Capture the cell that displays the provided text and extract its [X, Y] central coordinate. 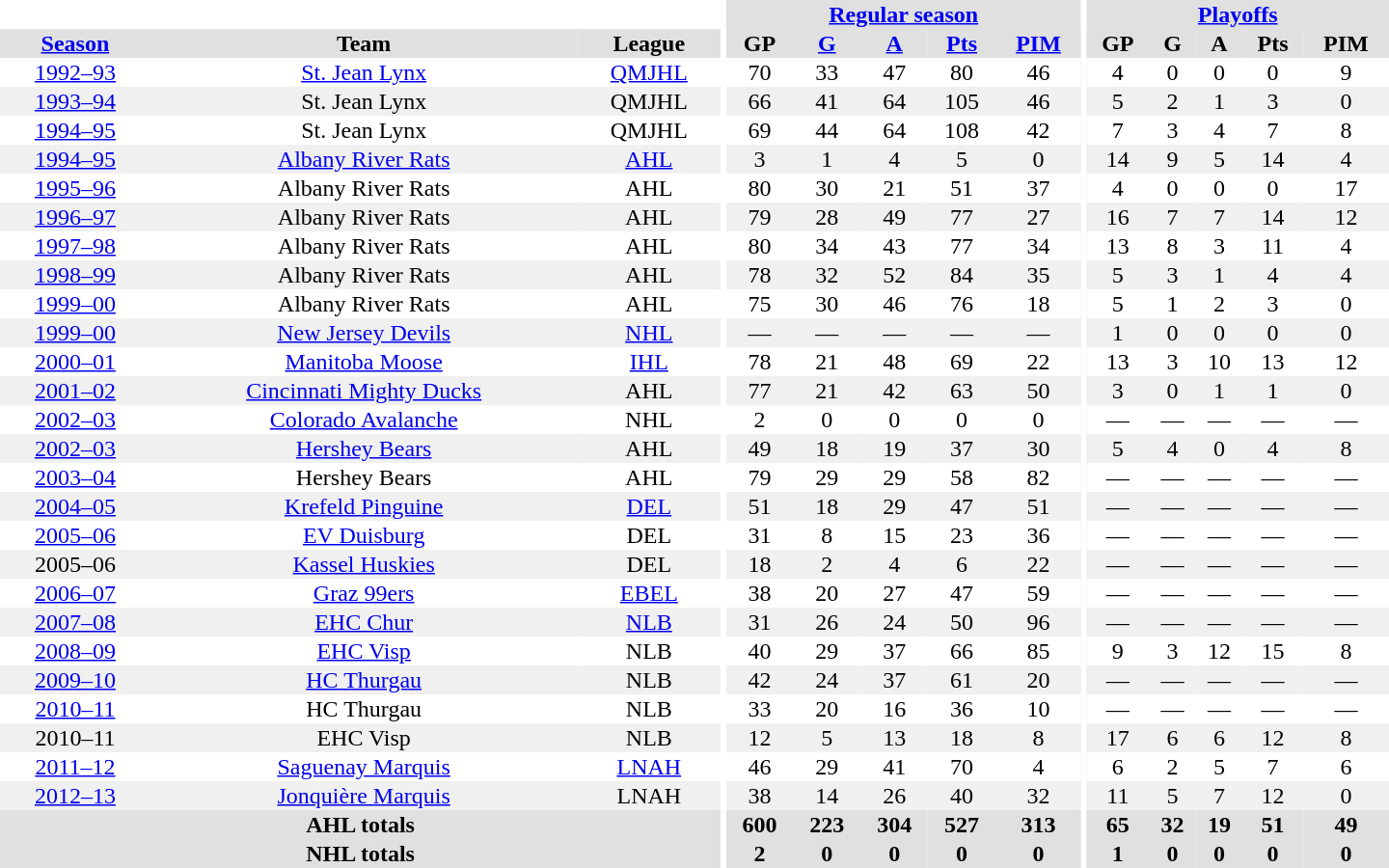
2001–02 [75, 391]
1998–99 [75, 275]
AHL totals [361, 825]
Playoffs [1238, 14]
28 [827, 217]
IHL [648, 362]
Season [75, 43]
75 [760, 304]
44 [827, 130]
223 [827, 825]
600 [760, 825]
304 [894, 825]
105 [962, 101]
2006–07 [75, 593]
2003–04 [75, 477]
1992–93 [75, 72]
EBEL [648, 593]
43 [894, 246]
59 [1038, 593]
527 [962, 825]
23 [962, 535]
2008–09 [75, 651]
58 [962, 477]
84 [962, 275]
1997–98 [75, 246]
EV Duisburg [365, 535]
48 [894, 362]
2011–12 [75, 767]
61 [962, 680]
League [648, 43]
Manitoba Moose [365, 362]
2009–10 [75, 680]
313 [1038, 825]
Graz 99ers [365, 593]
85 [1038, 651]
76 [962, 304]
NHL totals [361, 854]
Colorado Avalanche [365, 420]
1995–96 [75, 188]
Team [365, 43]
63 [962, 391]
Kassel Huskies [365, 564]
82 [1038, 477]
2004–05 [75, 506]
1996–97 [75, 217]
52 [894, 275]
EHC Chur [365, 622]
2012–13 [75, 796]
Krefeld Pinguine [365, 506]
Regular season [904, 14]
New Jersey Devils [365, 333]
108 [962, 130]
65 [1117, 825]
2000–01 [75, 362]
2007–08 [75, 622]
1993–94 [75, 101]
Jonquière Marquis [365, 796]
Cincinnati Mighty Ducks [365, 391]
96 [1038, 622]
35 [1038, 275]
Saguenay Marquis [365, 767]
